Return the [x, y] coordinate for the center point of the cell that contains the specified text.  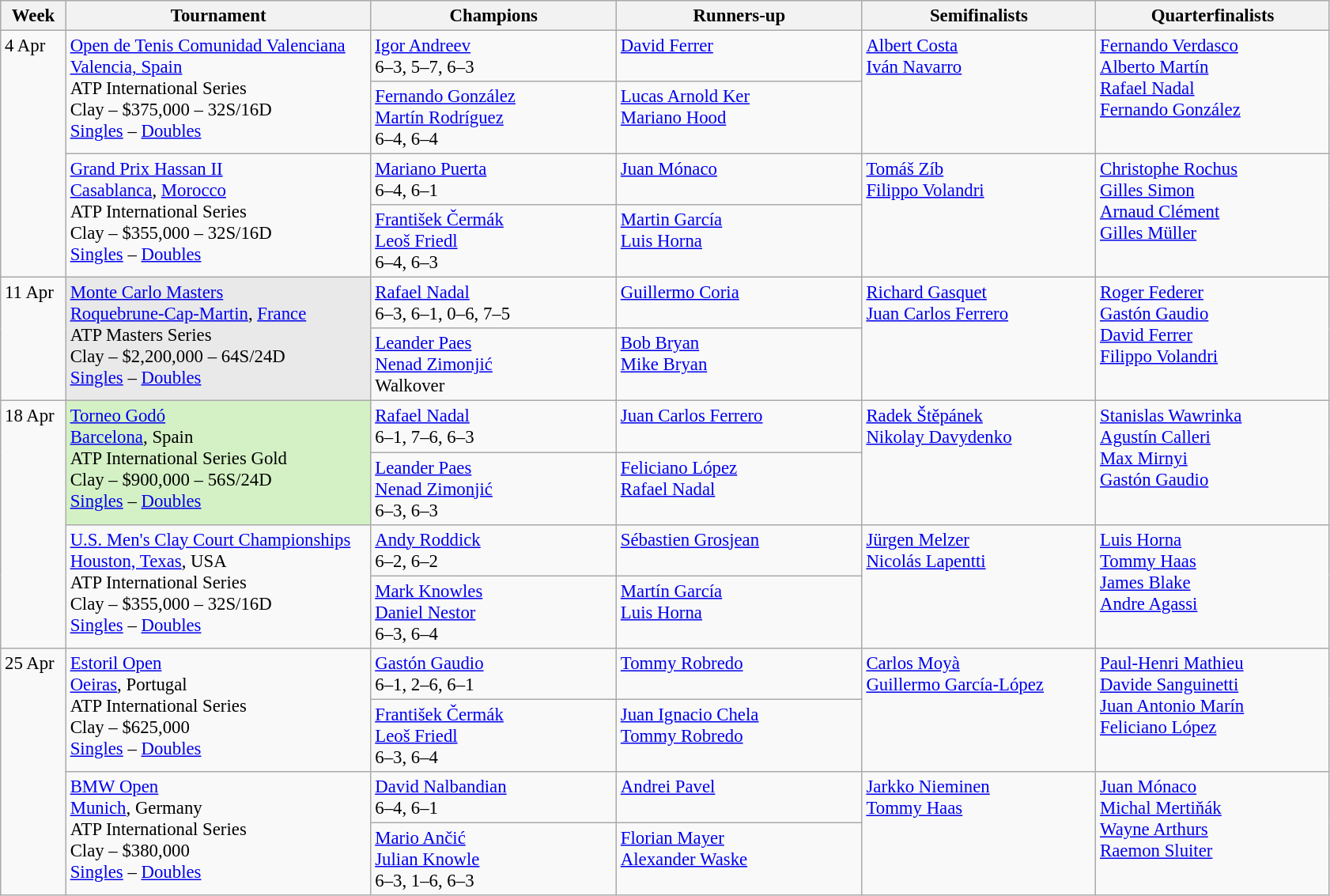
Leander Paes Nenad Zimonjić 6–3, 6–3 [493, 489]
Monte Carlo Masters Roquebrune-Cap-Martin, FranceATP Masters SeriesClay – $2,200,000 – 64S/24D Singles – Doubles [218, 339]
Fernando Verdasco Alberto Martín Rafael Nadal Fernando González [1213, 93]
Carlos Moyà Guillermo García-López [979, 709]
Rafael Nadal 6–1, 7–6, 6–3 [493, 427]
Christophe Rochus Gilles Simon Arnaud Clément Gilles Müller [1213, 216]
Florian Mayer Alexander Waske [740, 859]
Week [33, 16]
Jarkko Nieminen Tommy Haas [979, 834]
Torneo Godó Barcelona, SpainATP International Series GoldClay – $900,000 – 56S/24D Singles – Doubles [218, 463]
Mario Ančić Julian Knowle 6–3, 1–6, 6–3 [493, 859]
František Čermák Leoš Friedl 6–3, 6–4 [493, 735]
David Ferrer [740, 57]
Juan Mónaco [740, 180]
Igor Andreev 6–3, 5–7, 6–3 [493, 57]
Martin García Luis Horna [740, 241]
Richard Gasquet Juan Carlos Ferrero [979, 339]
Albert Costa Iván Navarro [979, 93]
Grand Prix Hassan II Casablanca, MoroccoATP International SeriesClay – $355,000 – 32S/16D Singles – Doubles [218, 216]
Jürgen Melzer Nicolás Lapentti [979, 586]
Champions [493, 16]
Fernando González Martín Rodríguez 6–4, 6–4 [493, 118]
David Nalbandian 6–4, 6–1 [493, 797]
Juan Ignacio Chela Tommy Robredo [740, 735]
Stanislas Wawrinka Agustín Calleri Max Mirnyi Gastón Gaudio [1213, 463]
BMW OpenMunich, GermanyATP International SeriesClay – $380,000 Singles – Doubles [218, 834]
Andy Roddick 6–2, 6–2 [493, 550]
Juan Mónaco Michal Mertiňák Wayne Arthurs Raemon Sluiter [1213, 834]
Feliciano López Rafael Nadal [740, 489]
11 Apr [33, 339]
18 Apr [33, 524]
Open de Tenis Comunidad Valenciana Valencia, SpainATP International SeriesClay – $375,000 – 32S/16D Singles – Doubles [218, 93]
Juan Carlos Ferrero [740, 427]
Guillermo Coria [740, 304]
Tomáš Zíb Filippo Volandri [979, 216]
Mark Knowles Daniel Nestor 6–3, 6–4 [493, 612]
25 Apr [33, 771]
Sébastien Grosjean [740, 550]
4 Apr [33, 154]
Semifinalists [979, 16]
U.S. Men's Clay Court Championships Houston, Texas, USAATP International SeriesClay – $355,000 – 32S/16D Singles – Doubles [218, 586]
Roger Federer Gastón Gaudio David Ferrer Filippo Volandri [1213, 339]
Rafael Nadal 6–3, 6–1, 0–6, 7–5 [493, 304]
Quarterfinalists [1213, 16]
Gastón Gaudio 6–1, 2–6, 6–1 [493, 674]
Lucas Arnold Ker Mariano Hood [740, 118]
Andrei Pavel [740, 797]
Runners-up [740, 16]
Leander Paes Nenad Zimonjić Walkover [493, 365]
Radek Štěpánek Nikolay Davydenko [979, 463]
Tournament [218, 16]
Paul-Henri Mathieu Davide Sanguinetti Juan Antonio Marín Feliciano López [1213, 709]
František Čermák Leoš Friedl 6–4, 6–3 [493, 241]
Martín García Luis Horna [740, 612]
Estoril Open Oeiras, PortugalATP International SeriesClay – $625,000 Singles – Doubles [218, 709]
Bob Bryan Mike Bryan [740, 365]
Tommy Robredo [740, 674]
Luis Horna Tommy Haas James Blake Andre Agassi [1213, 586]
Mariano Puerta 6–4, 6–1 [493, 180]
